Determine the [X, Y] coordinate at the center of the cell enclosing the given text.  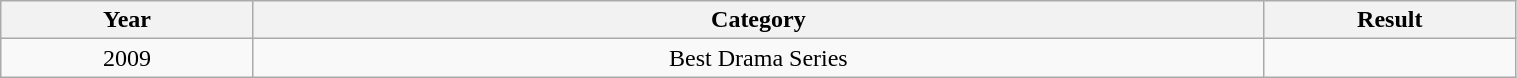
Category [758, 20]
2009 [128, 58]
Year [128, 20]
Result [1390, 20]
Best Drama Series [758, 58]
